Identify which cell holds the provided text, then report its [x, y] central coordinate. 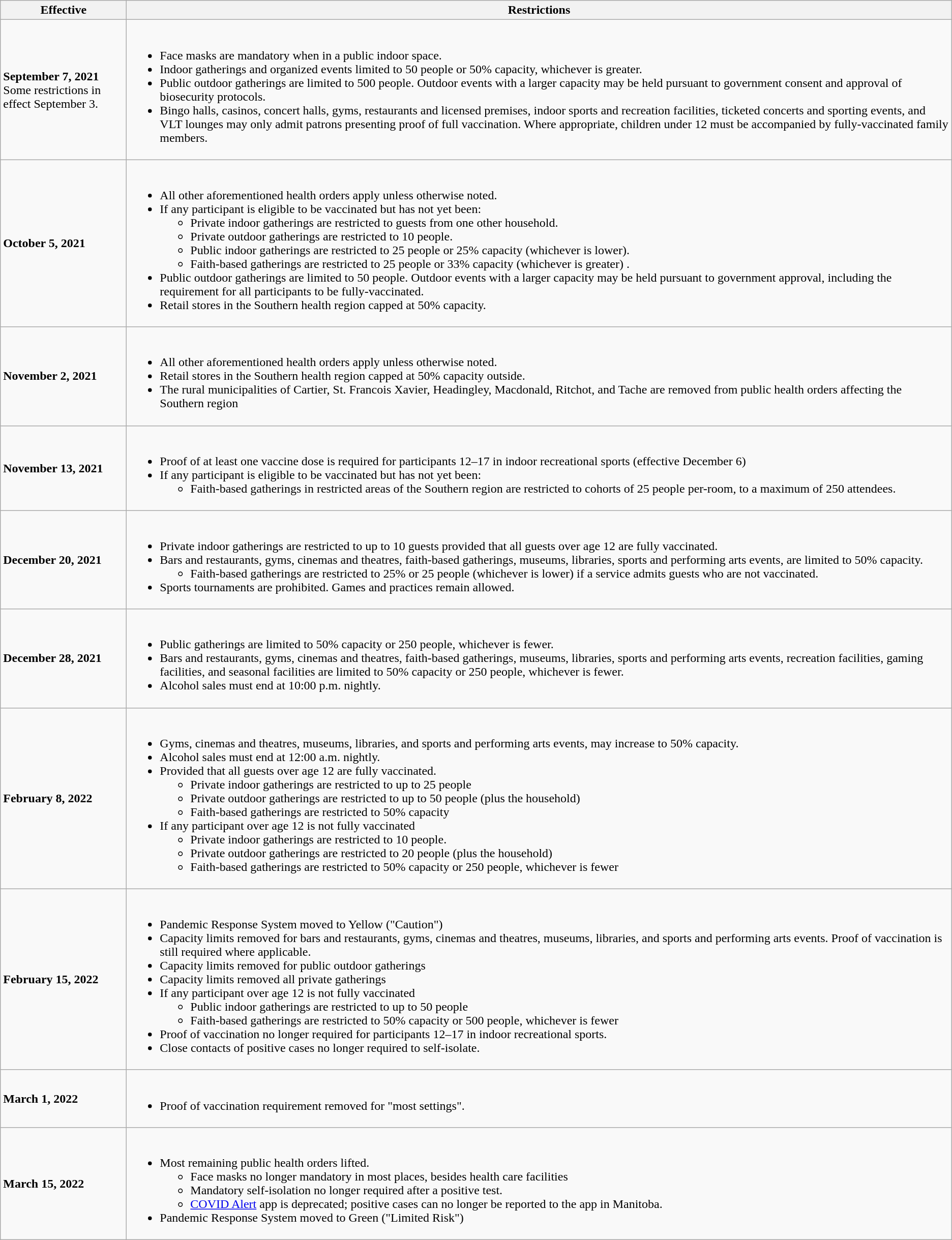
September 7, 2021Some restrictions in effect September 3. [64, 89]
March 1, 2022 [64, 1098]
December 20, 2021 [64, 560]
Effective [64, 10]
February 15, 2022 [64, 979]
March 15, 2022 [64, 1184]
October 5, 2021 [64, 243]
November 13, 2021 [64, 468]
December 28, 2021 [64, 658]
Proof of vaccination requirement removed for "most settings". [539, 1098]
November 2, 2021 [64, 376]
February 8, 2022 [64, 798]
Restrictions [539, 10]
